Return [X, Y] of the center of cell containing provided text 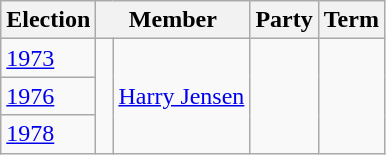
Party [284, 20]
Election [48, 20]
1976 [48, 96]
Term [351, 20]
Harry Jensen [182, 96]
1978 [48, 134]
1973 [48, 58]
Member [173, 20]
